Find where the given text appears and provide that cell's center as [X, Y] coordinate. 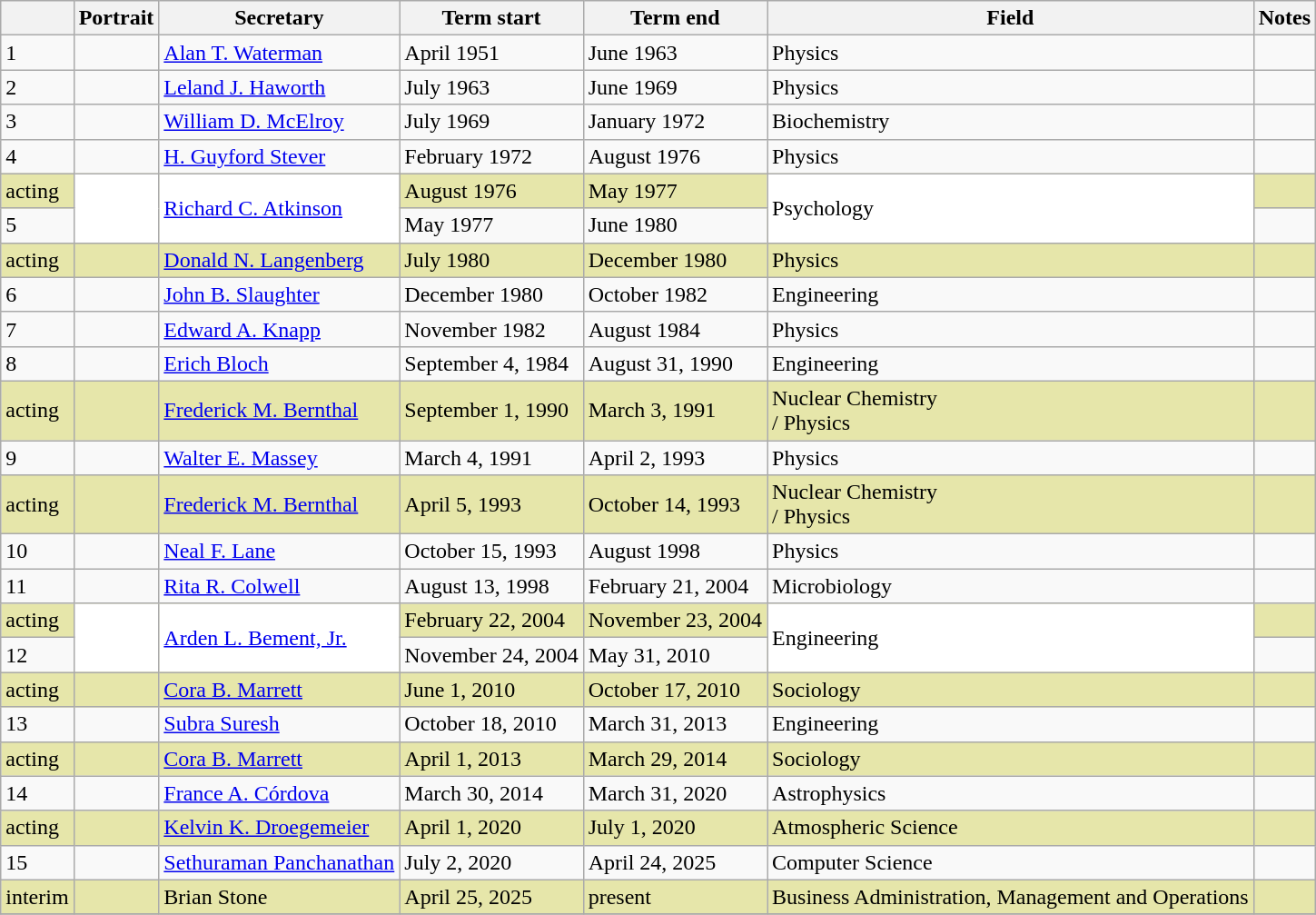
10 [37, 552]
William D. McElroy [280, 122]
Leland J. Haworth [280, 87]
Donald N. Langenberg [280, 260]
April 1, 2020 [491, 828]
June 1969 [675, 87]
9 [37, 457]
October 14, 1993 [675, 505]
Atmospheric Science [1011, 828]
5 [37, 225]
February 22, 2004 [491, 621]
Term start [491, 18]
July 1980 [491, 260]
January 1972 [675, 122]
Alan T. Waterman [280, 53]
Astrophysics [1011, 793]
Walter E. Massey [280, 457]
March 30, 2014 [491, 793]
June 1, 2010 [491, 690]
November 23, 2004 [675, 621]
October 18, 2010 [491, 724]
April 24, 2025 [675, 862]
Term end [675, 18]
March 31, 2020 [675, 793]
Notes [1284, 18]
13 [37, 724]
March 3, 1991 [675, 411]
Edward A. Knapp [280, 329]
12 [37, 655]
Erich Bloch [280, 363]
Biochemistry [1011, 122]
Arden L. Bement, Jr. [280, 638]
Rita R. Colwell [280, 586]
Subra Suresh [280, 724]
Kelvin K. Droegemeier [280, 828]
France A. Córdova [280, 793]
Field [1011, 18]
July 1969 [491, 122]
4 [37, 156]
July 2, 2020 [491, 862]
July 1963 [491, 87]
March 29, 2014 [675, 759]
June 1963 [675, 53]
October 17, 2010 [675, 690]
Neal F. Lane [280, 552]
interim [37, 897]
Psychology [1011, 208]
November 24, 2004 [491, 655]
October 15, 1993 [491, 552]
Secretary [280, 18]
September 4, 1984 [491, 363]
April 25, 2025 [491, 897]
2 [37, 87]
September 1, 1990 [491, 411]
May 31, 2010 [675, 655]
11 [37, 586]
15 [37, 862]
Business Administration, Management and Operations [1011, 897]
February 21, 2004 [675, 586]
H. Guyford Stever [280, 156]
present [675, 897]
March 31, 2013 [675, 724]
April 1, 2013 [491, 759]
October 1982 [675, 294]
Sethuraman Panchanathan [280, 862]
Richard C. Atkinson [280, 208]
April 2, 1993 [675, 457]
August 1984 [675, 329]
1 [37, 53]
August 13, 1998 [491, 586]
June 1980 [675, 225]
3 [37, 122]
Computer Science [1011, 862]
July 1, 2020 [675, 828]
7 [37, 329]
6 [37, 294]
March 4, 1991 [491, 457]
February 1972 [491, 156]
Portrait [116, 18]
April 1951 [491, 53]
April 5, 1993 [491, 505]
John B. Slaughter [280, 294]
November 1982 [491, 329]
August 31, 1990 [675, 363]
August 1998 [675, 552]
8 [37, 363]
Brian Stone [280, 897]
14 [37, 793]
Microbiology [1011, 586]
